Return the [x, y] coordinate for the center point of the cell that contains the specified text.  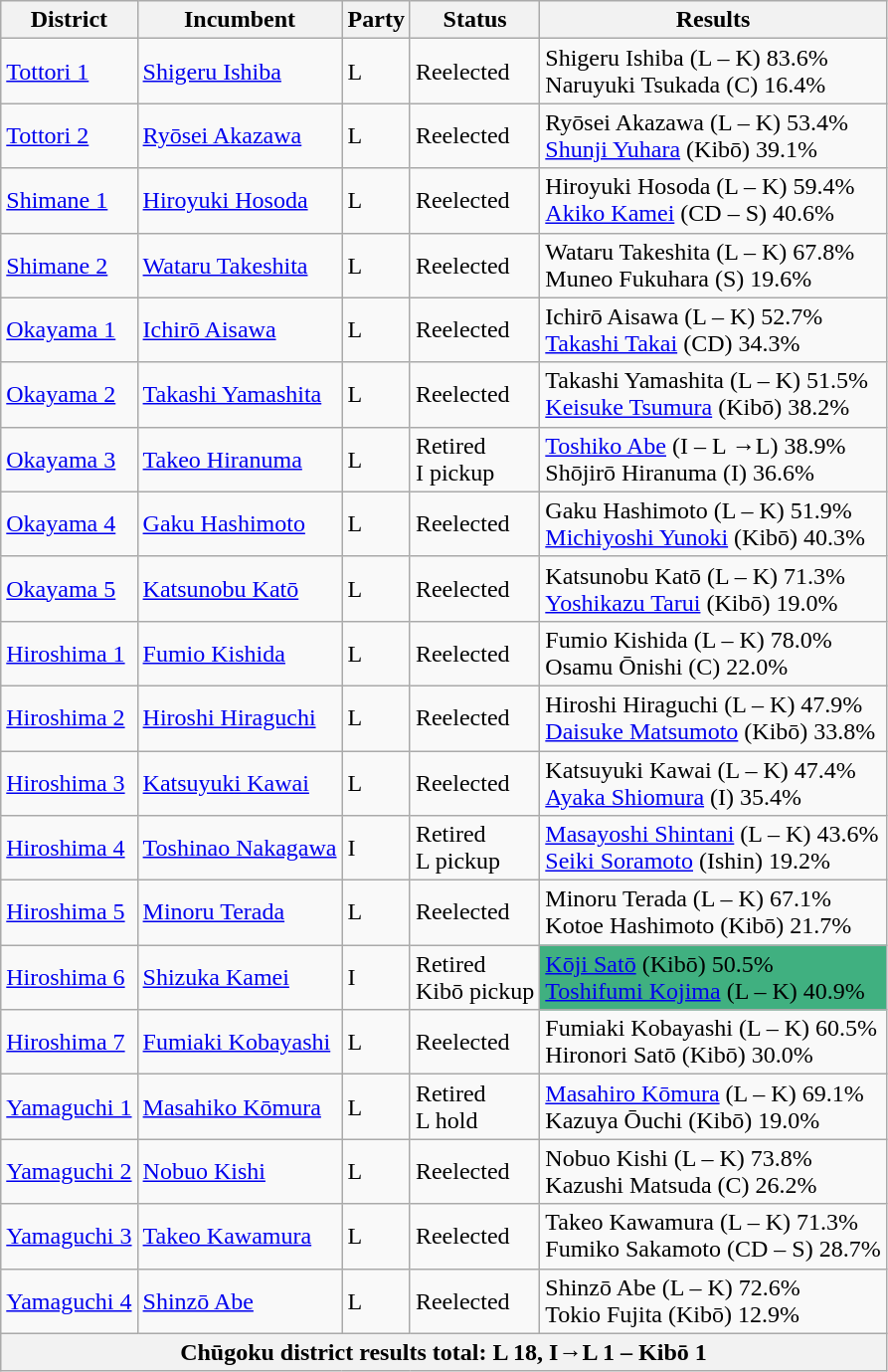
Fumio Kishida [240, 653]
Takashi Yamashita [240, 394]
Hiroshi Hiraguchi (L – K) 47.9%Daisuke Matsumoto (Kibō) 33.8% [713, 718]
Okayama 2 [70, 394]
Hiroyuki Hosoda (L – K) 59.4%Akiko Kamei (CD – S) 40.6% [713, 201]
Gaku Hashimoto (L – K) 51.9%Michiyoshi Yunoki (Kibō) 40.3% [713, 523]
Gaku Hashimoto [240, 523]
Minoru Terada [240, 913]
Toshiko Abe (I – L →L) 38.9%Shōjirō Hiranuma (I) 36.6% [713, 460]
Ryōsei Akazawa [240, 135]
Hiroshima 1 [70, 653]
Nobuo Kishi (L – K) 73.8%Kazushi Matsuda (C) 26.2% [713, 1172]
Okayama 3 [70, 460]
Yamaguchi 4 [70, 1301]
RetiredKibō pickup [474, 977]
Masahiko Kōmura [240, 1106]
Nobuo Kishi [240, 1172]
Okayama 1 [70, 330]
Takeo Kawamura [240, 1236]
Yamaguchi 3 [70, 1236]
Tottori 1 [70, 72]
Party [376, 20]
Yamaguchi 1 [70, 1106]
Tottori 2 [70, 135]
Fumio Kishida (L – K) 78.0%Osamu Ōnishi (C) 22.0% [713, 653]
Shigeru Ishiba [240, 72]
Chūgoku district results total: L 18, I→L 1 – Kibō 1 [444, 1352]
Masayoshi Shintani (L – K) 43.6%Seiki Soramoto (Ishin) 19.2% [713, 848]
Hiroyuki Hosoda [240, 201]
RetiredL pickup [474, 848]
Katsuyuki Kawai [240, 782]
Results [713, 20]
Okayama 5 [70, 589]
Ichirō Aisawa (L – K) 52.7%Takashi Takai (CD) 34.3% [713, 330]
Hiroshima 7 [70, 1043]
Katsuyuki Kawai (L – K) 47.4%Ayaka Shiomura (I) 35.4% [713, 782]
Ryōsei Akazawa (L – K) 53.4%Shunji Yuhara (Kibō) 39.1% [713, 135]
Yamaguchi 2 [70, 1172]
Status [474, 20]
Hiroshi Hiraguchi [240, 718]
Hiroshima 5 [70, 913]
Hiroshima 3 [70, 782]
Katsunobu Katō [240, 589]
Shimane 2 [70, 265]
District [70, 20]
Takeo Hiranuma [240, 460]
Shizuka Kamei [240, 977]
RetiredI pickup [474, 460]
Minoru Terada (L – K) 67.1%Kotoe Hashimoto (Kibō) 21.7% [713, 913]
Katsunobu Katō (L – K) 71.3%Yoshikazu Tarui (Kibō) 19.0% [713, 589]
Hiroshima 4 [70, 848]
Kōji Satō (Kibō) 50.5%Toshifumi Kojima (L – K) 40.9% [713, 977]
Hiroshima 2 [70, 718]
Takashi Yamashita (L – K) 51.5%Keisuke Tsumura (Kibō) 38.2% [713, 394]
Shimane 1 [70, 201]
Wataru Takeshita [240, 265]
Masahiro Kōmura (L – K) 69.1%Kazuya Ōuchi (Kibō) 19.0% [713, 1106]
Hiroshima 6 [70, 977]
Ichirō Aisawa [240, 330]
RetiredL hold [474, 1106]
Okayama 4 [70, 523]
Shigeru Ishiba (L – K) 83.6%Naruyuki Tsukada (C) 16.4% [713, 72]
Fumiaki Kobayashi (L – K) 60.5%Hironori Satō (Kibō) 30.0% [713, 1043]
Shinzō Abe (L – K) 72.6%Tokio Fujita (Kibō) 12.9% [713, 1301]
Incumbent [240, 20]
Shinzō Abe [240, 1301]
Wataru Takeshita (L – K) 67.8%Muneo Fukuhara (S) 19.6% [713, 265]
Toshinao Nakagawa [240, 848]
Takeo Kawamura (L – K) 71.3%Fumiko Sakamoto (CD – S) 28.7% [713, 1236]
Fumiaki Kobayashi [240, 1043]
